Identify which cell holds the provided text, then report its (X, Y) central coordinate. 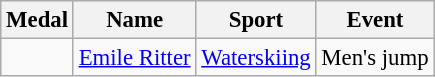
Waterskiing (256, 58)
Sport (256, 20)
Event (375, 20)
Emile Ritter (134, 58)
Medal (38, 20)
Name (134, 20)
Men's jump (375, 58)
